Determine the (X, Y) coordinate at the center of the cell enclosing the given text.  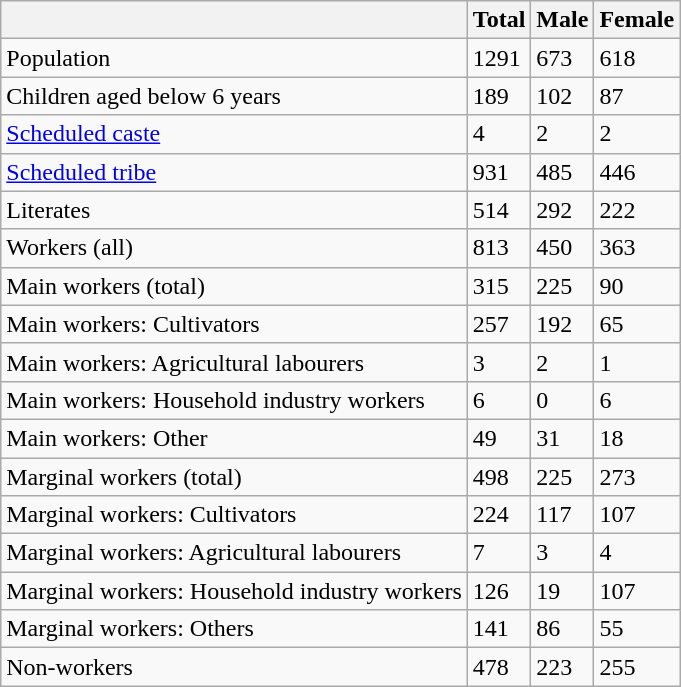
224 (499, 515)
87 (637, 96)
Scheduled tribe (234, 172)
Total (499, 20)
Main workers: Household industry workers (234, 400)
Population (234, 58)
90 (637, 286)
0 (562, 400)
141 (499, 629)
Male (562, 20)
Literates (234, 210)
49 (499, 438)
1 (637, 362)
363 (637, 248)
19 (562, 591)
192 (562, 324)
102 (562, 96)
222 (637, 210)
450 (562, 248)
55 (637, 629)
18 (637, 438)
117 (562, 515)
7 (499, 553)
189 (499, 96)
Main workers: Cultivators (234, 324)
86 (562, 629)
931 (499, 172)
Non-workers (234, 667)
Marginal workers (total) (234, 477)
Main workers (total) (234, 286)
813 (499, 248)
126 (499, 591)
Children aged below 6 years (234, 96)
315 (499, 286)
Marginal workers: Cultivators (234, 515)
498 (499, 477)
Scheduled caste (234, 134)
Main workers: Other (234, 438)
31 (562, 438)
Marginal workers: Agricultural labourers (234, 553)
Female (637, 20)
Marginal workers: Others (234, 629)
Main workers: Agricultural labourers (234, 362)
673 (562, 58)
257 (499, 324)
618 (637, 58)
Workers (all) (234, 248)
65 (637, 324)
292 (562, 210)
Marginal workers: Household industry workers (234, 591)
514 (499, 210)
446 (637, 172)
478 (499, 667)
1291 (499, 58)
255 (637, 667)
485 (562, 172)
273 (637, 477)
223 (562, 667)
